Provide the (X, Y) coordinate of the cell's center where the given text is located.  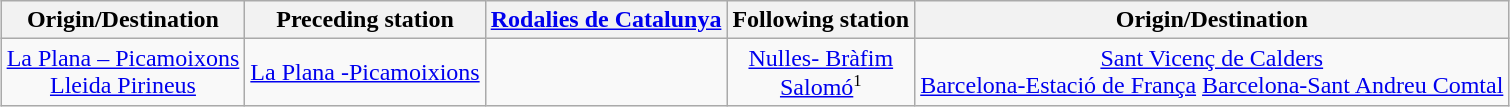
Sant Vicenç de CaldersBarcelona-Estació de França Barcelona-Sant Andreu Comtal (1212, 72)
Nulles- BràfimSalomó1 (821, 72)
Preceding station (365, 20)
Rodalies de Catalunya (606, 20)
La Plana -Picamoixions (365, 72)
La Plana – PicamoixonsLleida Pirineus (123, 72)
Following station (821, 20)
